From the cell containing the given text, extract its center point as (X, Y) coordinate. 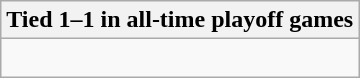
Tied 1–1 in all-time playoff games (180, 20)
